Output the [x, y] coordinate of the center of the cell containing the given text.  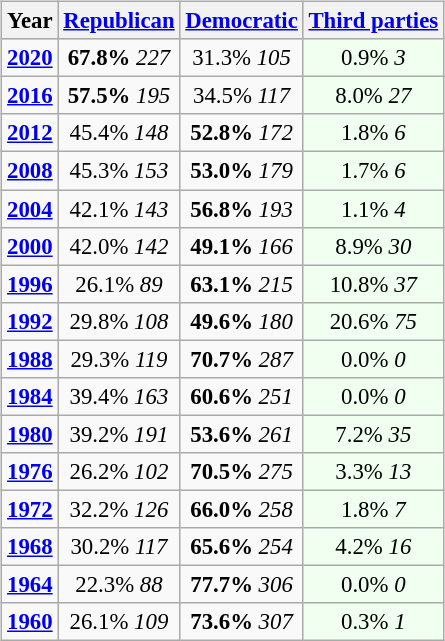
2000 [30, 246]
73.6% 307 [242, 622]
Democratic [242, 21]
49.1% 166 [242, 246]
26.1% 109 [119, 622]
70.5% 275 [242, 472]
7.2% 35 [373, 434]
1996 [30, 284]
8.0% 27 [373, 96]
65.6% 254 [242, 547]
32.2% 126 [119, 509]
1980 [30, 434]
31.3% 105 [242, 58]
53.6% 261 [242, 434]
3.3% 13 [373, 472]
Third parties [373, 21]
2012 [30, 133]
1992 [30, 321]
4.2% 16 [373, 547]
1976 [30, 472]
49.6% 180 [242, 321]
63.1% 215 [242, 284]
39.4% 163 [119, 396]
1968 [30, 547]
1964 [30, 584]
45.3% 153 [119, 171]
2004 [30, 209]
8.9% 30 [373, 246]
52.8% 172 [242, 133]
20.6% 75 [373, 321]
57.5% 195 [119, 96]
56.8% 193 [242, 209]
1.8% 6 [373, 133]
67.8% 227 [119, 58]
42.1% 143 [119, 209]
1972 [30, 509]
45.4% 148 [119, 133]
60.6% 251 [242, 396]
Republican [119, 21]
0.3% 1 [373, 622]
29.3% 119 [119, 359]
Year [30, 21]
53.0% 179 [242, 171]
2008 [30, 171]
1.8% 7 [373, 509]
1960 [30, 622]
66.0% 258 [242, 509]
42.0% 142 [119, 246]
39.2% 191 [119, 434]
34.5% 117 [242, 96]
22.3% 88 [119, 584]
1.7% 6 [373, 171]
10.8% 37 [373, 284]
1.1% 4 [373, 209]
26.1% 89 [119, 284]
1988 [30, 359]
0.9% 3 [373, 58]
2020 [30, 58]
70.7% 287 [242, 359]
77.7% 306 [242, 584]
1984 [30, 396]
29.8% 108 [119, 321]
26.2% 102 [119, 472]
2016 [30, 96]
30.2% 117 [119, 547]
